Provide the [X, Y] coordinate of the cell's center where the given text is located.  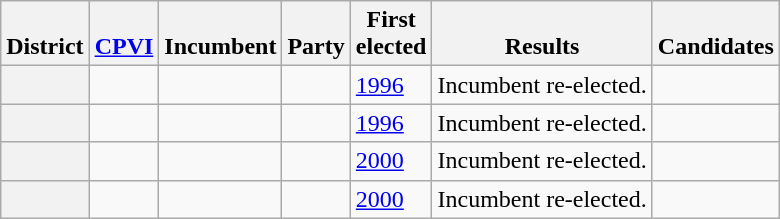
Incumbent [220, 34]
Firstelected [391, 34]
Party [316, 34]
Candidates [716, 34]
CPVI [124, 34]
District [45, 34]
Results [542, 34]
